Search for the cell housing the specified text and yield its [X, Y] center coordinate. 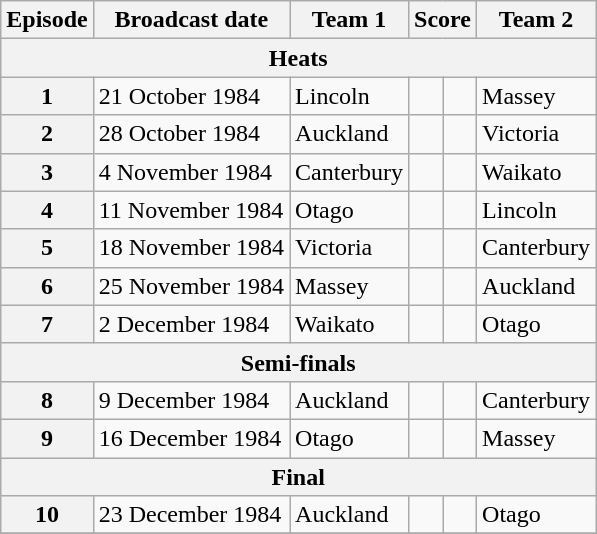
9 [47, 438]
3 [47, 172]
Semi-finals [298, 362]
18 November 1984 [191, 248]
1 [47, 96]
4 November 1984 [191, 172]
28 October 1984 [191, 134]
16 December 1984 [191, 438]
7 [47, 324]
25 November 1984 [191, 286]
10 [47, 515]
2 December 1984 [191, 324]
Final [298, 477]
4 [47, 210]
Team 1 [350, 20]
9 December 1984 [191, 400]
5 [47, 248]
Episode [47, 20]
23 December 1984 [191, 515]
6 [47, 286]
2 [47, 134]
Score [443, 20]
Heats [298, 58]
11 November 1984 [191, 210]
21 October 1984 [191, 96]
Team 2 [536, 20]
8 [47, 400]
Broadcast date [191, 20]
